Detect which cell encompasses the target text, then output its [X, Y] center coordinate. 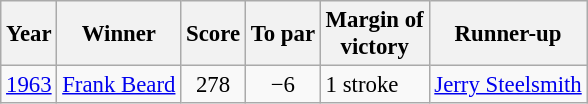
Jerry Steelsmith [508, 85]
Winner [119, 34]
Year [29, 34]
1 stroke [374, 85]
To par [282, 34]
Score [214, 34]
278 [214, 85]
Margin ofvictory [374, 34]
Frank Beard [119, 85]
−6 [282, 85]
Runner-up [508, 34]
1963 [29, 85]
